Extract the [x, y] coordinate from the center of the cell holding the provided text.  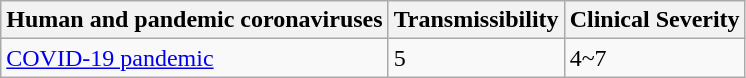
5 [476, 58]
COVID-19 pandemic [194, 58]
Transmissibility [476, 20]
Human and pandemic coronaviruses [194, 20]
Clinical Severity [654, 20]
4~7 [654, 58]
